From the cell containing the given text, extract its center point as [X, Y] coordinate. 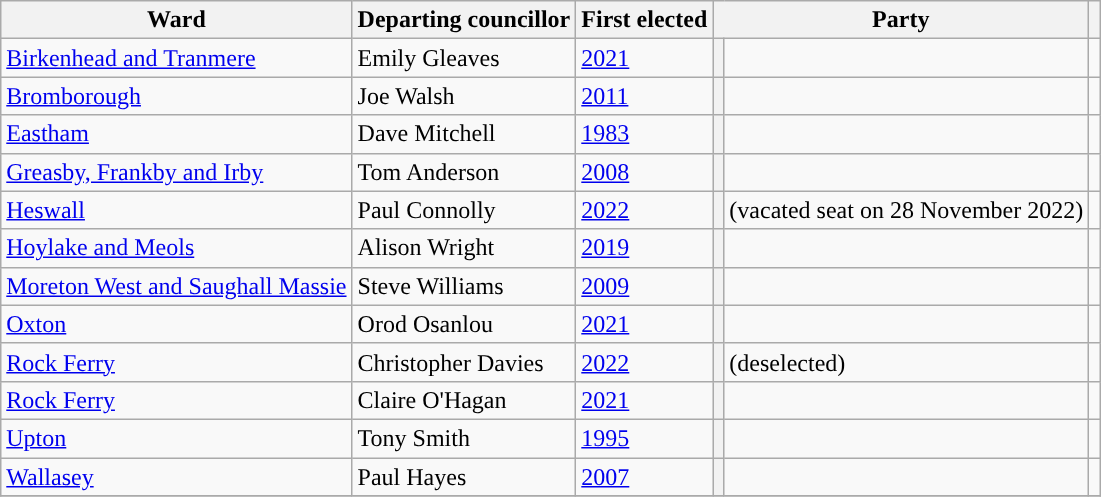
Birkenhead and Tranmere [176, 58]
2008 [644, 172]
2007 [644, 477]
1995 [644, 438]
Party [901, 20]
Emily Gleaves [464, 58]
1983 [644, 134]
2011 [644, 96]
Eastham [176, 134]
(deselected) [906, 362]
Bromborough [176, 96]
Heswall [176, 210]
Tony Smith [464, 438]
Paul Hayes [464, 477]
2009 [644, 286]
Hoylake and Meols [176, 248]
Upton [176, 438]
Dave Mitchell [464, 134]
(vacated seat on 28 November 2022) [906, 210]
Greasby, Frankby and Irby [176, 172]
Claire O'Hagan [464, 400]
Ward [176, 20]
Christopher Davies [464, 362]
First elected [644, 20]
Moreton West and Saughall Massie [176, 286]
Paul Connolly [464, 210]
Tom Anderson [464, 172]
Joe Walsh [464, 96]
Alison Wright [464, 248]
2019 [644, 248]
Oxton [176, 324]
Steve Williams [464, 286]
Departing councillor [464, 20]
Wallasey [176, 477]
Orod Osanlou [464, 324]
